Capture the cell that displays the provided text and extract its [X, Y] central coordinate. 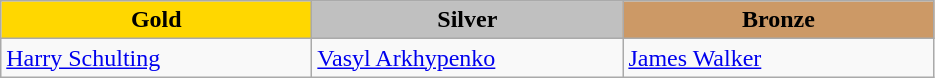
Gold [156, 20]
Silver [468, 20]
Bronze [778, 20]
Vasyl Arkhypenko [468, 58]
James Walker [778, 58]
Harry Schulting [156, 58]
